Locate the cell with the specified text and output its [X, Y] center coordinate. 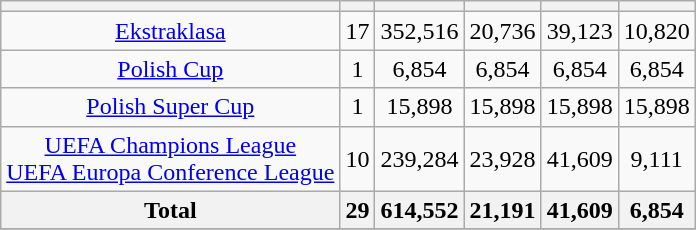
239,284 [420, 158]
20,736 [502, 31]
UEFA Champions LeagueUEFA Europa Conference League [170, 158]
Polish Super Cup [170, 107]
10 [358, 158]
Ekstraklasa [170, 31]
17 [358, 31]
39,123 [580, 31]
614,552 [420, 210]
352,516 [420, 31]
23,928 [502, 158]
Total [170, 210]
21,191 [502, 210]
29 [358, 210]
Polish Cup [170, 69]
10,820 [656, 31]
9,111 [656, 158]
